Scan for the cell matching the given text and deliver its [x, y] coordinate at center. 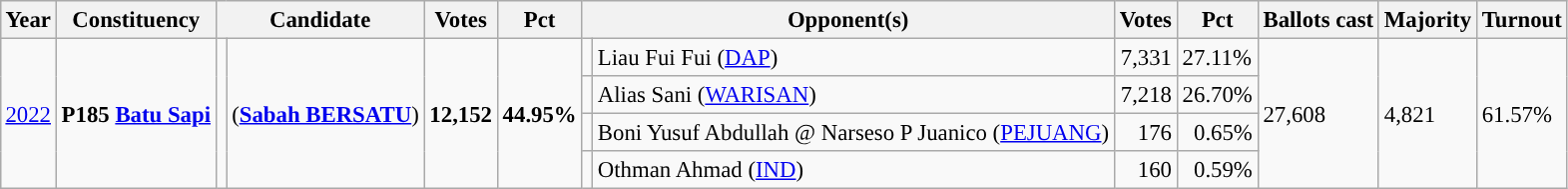
Candidate [319, 20]
44.95% [539, 113]
Year [28, 20]
27.11% [1218, 57]
0.59% [1218, 170]
7,218 [1146, 95]
Boni Yusuf Abdullah @ Narseso P Juanico (PEJUANG) [854, 133]
0.65% [1218, 133]
Liau Fui Fui (DAP) [854, 57]
Othman Ahmad (IND) [854, 170]
Opponent(s) [848, 20]
Constituency [136, 20]
Ballots cast [1317, 20]
Turnout [1521, 20]
26.70% [1218, 95]
4,821 [1427, 113]
7,331 [1146, 57]
12,152 [461, 113]
160 [1146, 170]
2022 [28, 113]
176 [1146, 133]
27,608 [1317, 113]
61.57% [1521, 113]
Majority [1427, 20]
P185 Batu Sapi [136, 113]
Alias Sani (WARISAN) [854, 95]
(Sabah BERSATU) [325, 113]
